Return (x, y) of the center of cell containing provided text 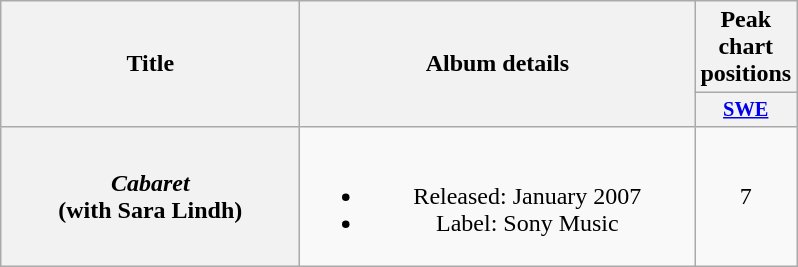
SWE (746, 110)
Album details (498, 64)
Title (150, 64)
Released: January 2007Label: Sony Music (498, 196)
7 (746, 196)
Peak chartpositions (746, 47)
Cabaret (with Sara Lindh) (150, 196)
